For the text-containing cell, return its midpoint in (x, y) coordinate format. 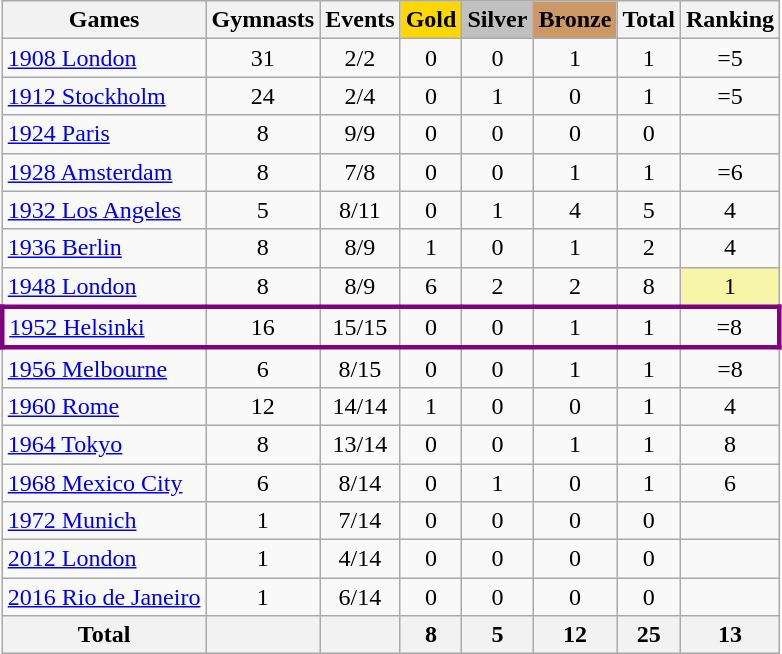
Ranking (730, 20)
8/14 (360, 483)
1924 Paris (104, 134)
1964 Tokyo (104, 444)
1928 Amsterdam (104, 172)
7/14 (360, 521)
13 (730, 635)
24 (263, 96)
Silver (498, 20)
1968 Mexico City (104, 483)
4/14 (360, 559)
1908 London (104, 58)
16 (263, 328)
2/4 (360, 96)
Events (360, 20)
1948 London (104, 287)
Bronze (575, 20)
Games (104, 20)
2/2 (360, 58)
14/14 (360, 406)
1936 Berlin (104, 248)
7/8 (360, 172)
1912 Stockholm (104, 96)
1956 Melbourne (104, 368)
2016 Rio de Janeiro (104, 597)
1932 Los Angeles (104, 210)
1960 Rome (104, 406)
15/15 (360, 328)
8/15 (360, 368)
31 (263, 58)
1952 Helsinki (104, 328)
6/14 (360, 597)
25 (649, 635)
13/14 (360, 444)
8/11 (360, 210)
Gymnasts (263, 20)
2012 London (104, 559)
9/9 (360, 134)
1972 Munich (104, 521)
Gold (431, 20)
=6 (730, 172)
